Detect which cell encompasses the target text, then output its [x, y] center coordinate. 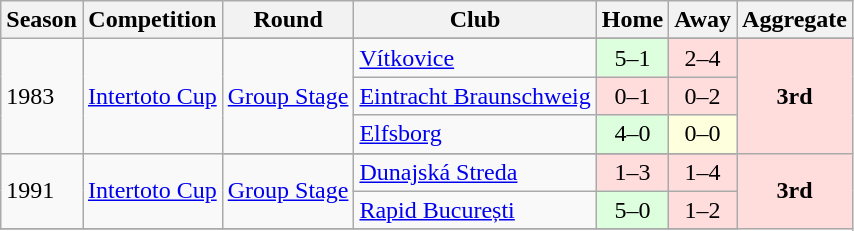
Elfsborg [475, 134]
5–1 [632, 58]
1983 [42, 96]
0–0 [703, 134]
0–2 [703, 96]
Rapid București [475, 210]
2–4 [703, 58]
Season [42, 20]
Aggregate [795, 20]
Competition [152, 20]
Home [632, 20]
Eintracht Braunschweig [475, 96]
Round [288, 20]
1991 [42, 191]
4–0 [632, 134]
1–2 [703, 210]
Vítkovice [475, 58]
5–0 [632, 210]
1–3 [632, 172]
Away [703, 20]
0–1 [632, 96]
Dunajská Streda [475, 172]
Club [475, 20]
1–4 [703, 172]
